Return the [x, y] coordinate for the center point of the cell that contains the specified text.  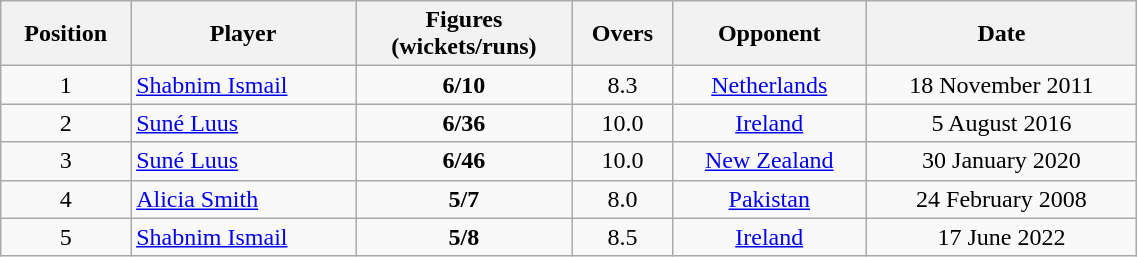
24 February 2008 [1002, 199]
3 [66, 161]
2 [66, 123]
5 [66, 237]
8.0 [622, 199]
Opponent [770, 34]
New Zealand [770, 161]
8.5 [622, 237]
18 November 2011 [1002, 85]
Position [66, 34]
Date [1002, 34]
Pakistan [770, 199]
6/10 [464, 85]
30 January 2020 [1002, 161]
1 [66, 85]
6/46 [464, 161]
17 June 2022 [1002, 237]
5 August 2016 [1002, 123]
4 [66, 199]
5/7 [464, 199]
Netherlands [770, 85]
5/8 [464, 237]
8.3 [622, 85]
Alicia Smith [244, 199]
Figures(wickets/runs) [464, 34]
6/36 [464, 123]
Player [244, 34]
Overs [622, 34]
